For the text-containing cell, return its midpoint in (x, y) coordinate format. 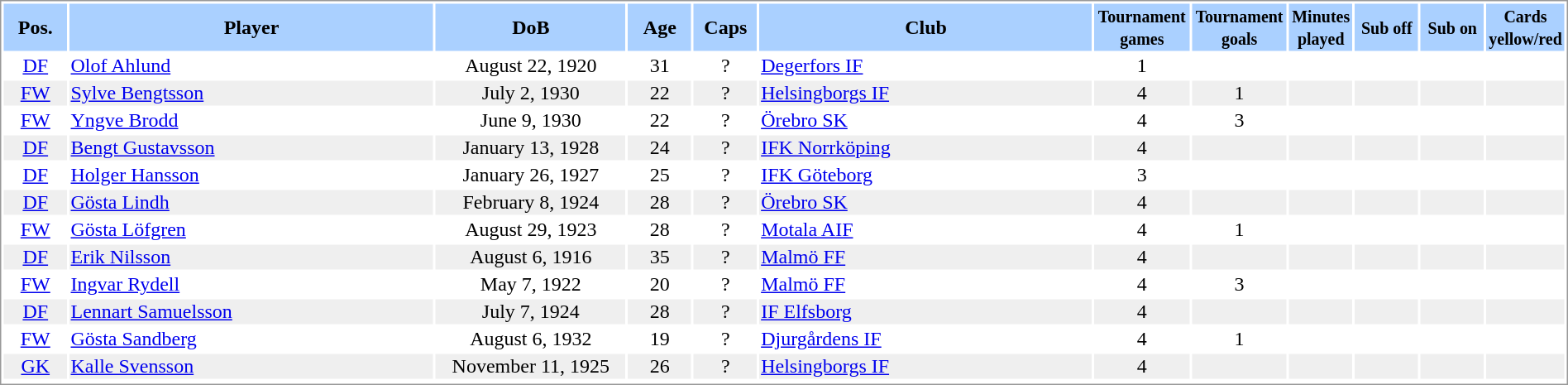
Pos. (35, 26)
Club (926, 26)
24 (660, 148)
July 7, 1924 (531, 312)
August 6, 1932 (531, 339)
26 (660, 367)
Gösta Löfgren (251, 229)
Olof Ahlund (251, 65)
35 (660, 257)
Minutesplayed (1322, 26)
Djurgårdens IF (926, 339)
Tournamentgoals (1239, 26)
DoB (531, 26)
19 (660, 339)
July 2, 1930 (531, 94)
Gösta Lindh (251, 203)
Holger Hansson (251, 175)
IF Elfsborg (926, 312)
Sub off (1386, 26)
August 29, 1923 (531, 229)
25 (660, 175)
Player (251, 26)
August 22, 1920 (531, 65)
August 6, 1916 (531, 257)
February 8, 1924 (531, 203)
Caps (726, 26)
Erik Nilsson (251, 257)
Tournamentgames (1141, 26)
Age (660, 26)
Cardsyellow/red (1526, 26)
Gösta Sandberg (251, 339)
Kalle Svensson (251, 367)
Degerfors IF (926, 65)
Ingvar Rydell (251, 284)
IFK Göteborg (926, 175)
Sylve Bengtsson (251, 94)
Lennart Samuelsson (251, 312)
Sub on (1452, 26)
November 11, 1925 (531, 367)
GK (35, 367)
20 (660, 284)
IFK Norrköping (926, 148)
May 7, 1922 (531, 284)
31 (660, 65)
June 9, 1930 (531, 120)
Bengt Gustavsson (251, 148)
January 26, 1927 (531, 175)
Yngve Brodd (251, 120)
Motala AIF (926, 229)
January 13, 1928 (531, 148)
